Search for the cell housing the specified text and yield its (x, y) center coordinate. 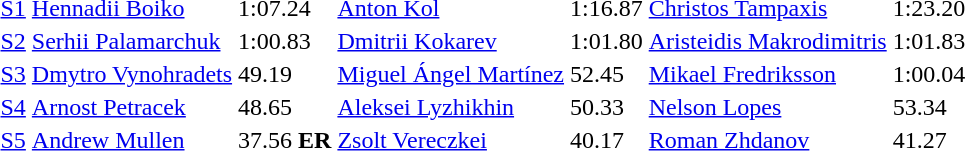
Mikael Fredriksson (768, 74)
48.65 (285, 107)
50.33 (607, 107)
Aristeidis Makrodimitris (768, 41)
Dmytro Vynohradets (132, 74)
1:00.83 (285, 41)
Nelson Lopes (768, 107)
Aleksei Lyzhikhin (451, 107)
1:01.80 (607, 41)
49.19 (285, 74)
Dmitrii Kokarev (451, 41)
Serhii Palamarchuk (132, 41)
Arnost Petracek (132, 107)
Miguel Ángel Martínez (451, 74)
52.45 (607, 74)
